Extract the (x, y) coordinate from the center of the cell holding the provided text.  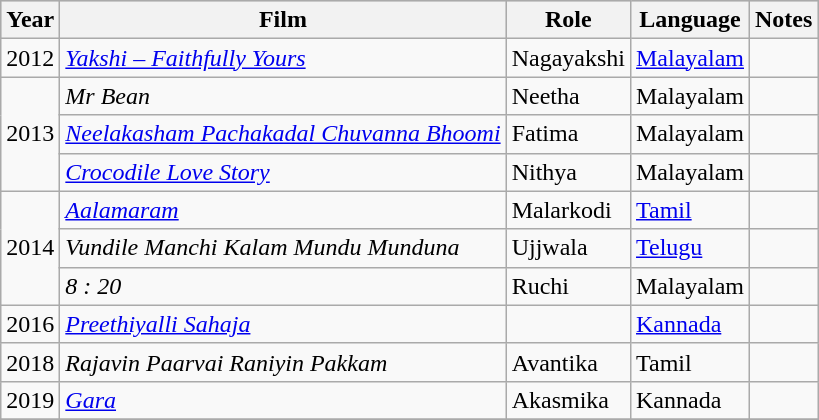
Malarkodi (568, 210)
Ujjwala (568, 248)
Mr Bean (283, 96)
2016 (30, 324)
Nagayakshi (568, 58)
Year (30, 20)
Akasmika (568, 400)
Ruchi (568, 286)
Neetha (568, 96)
Crocodile Love Story (283, 172)
2012 (30, 58)
Role (568, 20)
Gara (283, 400)
Nithya (568, 172)
Notes (784, 20)
8 : 20 (283, 286)
Neelakasham Pachakadal Chuvanna Bhoomi (283, 134)
Fatima (568, 134)
2018 (30, 362)
Film (283, 20)
Language (690, 20)
Vundile Manchi Kalam Mundu Munduna (283, 248)
2019 (30, 400)
2014 (30, 248)
Rajavin Paarvai Raniyin Pakkam (283, 362)
Telugu (690, 248)
Preethiyalli Sahaja (283, 324)
2013 (30, 134)
Yakshi – Faithfully Yours (283, 58)
Aalamaram (283, 210)
Avantika (568, 362)
